Output the [x, y] coordinate of the center of the cell containing the given text.  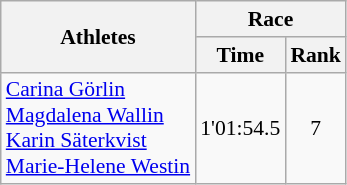
7 [316, 128]
Athletes [98, 36]
Rank [316, 55]
Time [240, 55]
1'01:54.5 [240, 128]
Carina GörlinMagdalena WallinKarin SäterkvistMarie-Helene Westin [98, 128]
Race [270, 19]
